Return the [x, y] coordinate for the center point of the cell that contains the specified text.  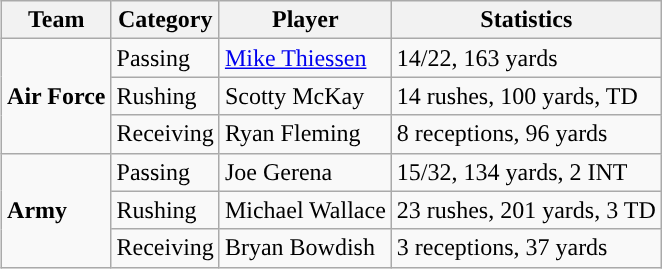
3 receptions, 37 yards [526, 248]
Mike Thiessen [305, 58]
Bryan Bowdish [305, 248]
Statistics [526, 20]
14 rushes, 100 yards, TD [526, 96]
Ryan Fleming [305, 134]
14/22, 163 yards [526, 58]
Army [56, 210]
23 rushes, 201 yards, 3 TD [526, 210]
Air Force [56, 96]
Scotty McKay [305, 96]
Joe Gerena [305, 172]
Category [165, 20]
15/32, 134 yards, 2 INT [526, 172]
Player [305, 20]
Michael Wallace [305, 210]
8 receptions, 96 yards [526, 134]
Team [56, 20]
